Detect which cell encompasses the target text, then output its (x, y) center coordinate. 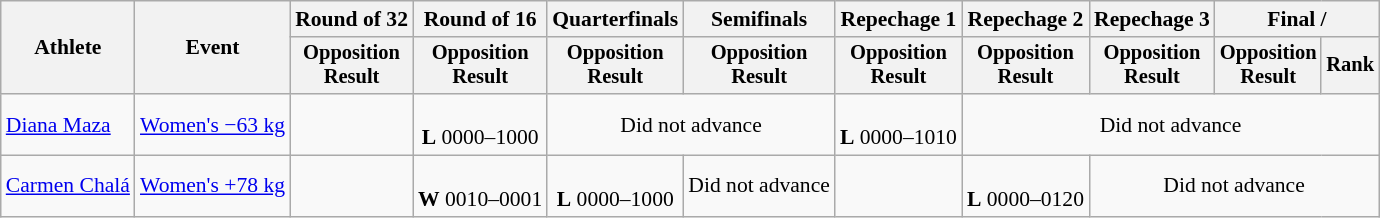
Repechage 3 (1152, 19)
Repechage 2 (1026, 19)
Round of 32 (352, 19)
Rank (1350, 66)
Round of 16 (480, 19)
Final / (1297, 19)
Women's +78 kg (212, 186)
Event (212, 48)
Diana Maza (68, 124)
Quarterfinals (615, 19)
Athlete (68, 48)
Women's −63 kg (212, 124)
L 0000–1010 (898, 124)
Carmen Chalá (68, 186)
Semifinals (759, 19)
W 0010–0001 (480, 186)
Repechage 1 (898, 19)
L 0000–0120 (1026, 186)
